Pinpoint the cell where the given text exists, returning its [x, y] midpoint coordinate. 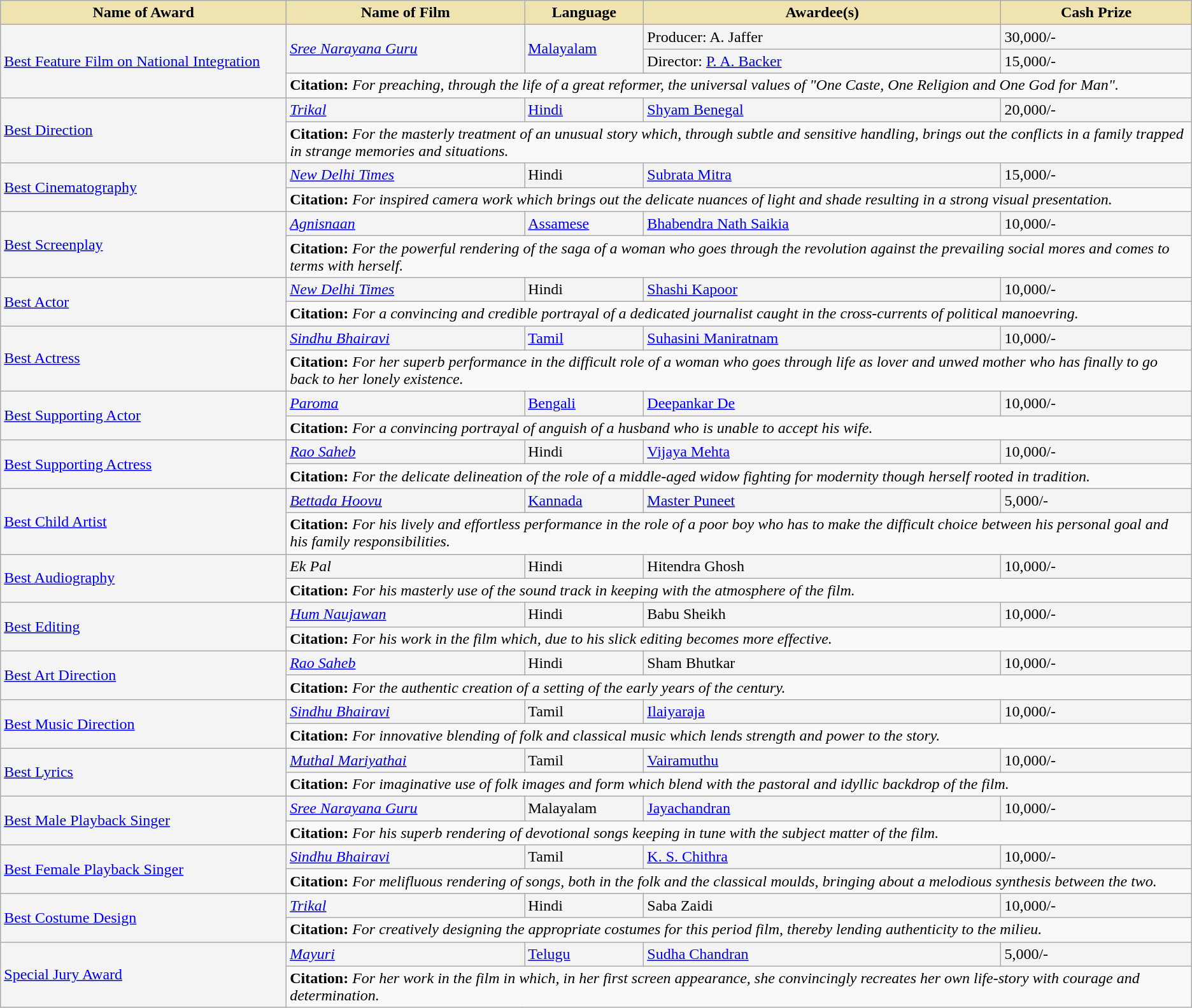
Best Audiography [144, 578]
Subrata Mitra [823, 175]
Sudha Chandran [823, 954]
Vairamuthu [823, 760]
Citation: For creatively designing the appropriate costumes for this period film, thereby lending authenticity to the milieu. [739, 930]
Ek Pal [406, 566]
Best Screenplay [144, 245]
Awardee(s) [823, 13]
Best Child Artist [144, 521]
Best Art Direction [144, 675]
Best Cinematography [144, 187]
Director: P. A. Backer [823, 61]
Telugu [585, 954]
Citation: For his masterly use of the sound track in keeping with the atmosphere of the film. [739, 590]
Producer: A. Jaffer [823, 37]
Assamese [585, 224]
Best Supporting Actress [144, 464]
Citation: For innovative blending of folk and classical music which lends strength and power to the story. [739, 735]
Shashi Kapoor [823, 289]
Saba Zaidi [823, 905]
K. S. Chithra [823, 857]
Hitendra Ghosh [823, 566]
Citation: For his work in the film which, due to his slick editing becomes more effective. [739, 639]
Citation: For a convincing and credible portrayal of a dedicated journalist caught in the cross-currents of political manoevring. [739, 313]
20,000/- [1096, 110]
Paroma [406, 404]
Kannada [585, 500]
Muthal Mariyathai [406, 760]
Deepankar De [823, 404]
Name of Film [406, 13]
Sham Bhutkar [823, 663]
Language [585, 13]
Best Actress [144, 359]
Citation: For the delicate delineation of the role of a middle-aged widow fighting for modernity though herself rooted in tradition. [739, 476]
Bettada Hoovu [406, 500]
30,000/- [1096, 37]
Suhasini Maniratnam [823, 338]
Best Costume Design [144, 918]
Name of Award [144, 13]
Best Female Playback Singer [144, 869]
Citation: For his superb rendering of devotional songs keeping in tune with the subject matter of the film. [739, 833]
Shyam Benegal [823, 110]
Bhabendra Nath Saikia [823, 224]
Best Lyrics [144, 772]
Citation: For preaching, through the life of a great reformer, the universal values of "One Caste, One Religion and One God for Man". [739, 85]
Best Direction [144, 130]
Best Music Direction [144, 723]
Mayuri [406, 954]
Citation: For inspired camera work which brings out the delicate nuances of light and shade resulting in a strong visual presentation. [739, 199]
Best Male Playback Singer [144, 821]
Babu Sheikh [823, 614]
Citation: For imaginative use of folk images and form which blend with the pastoral and idyllic backdrop of the film. [739, 784]
Bengali [585, 404]
Citation: For the authentic creation of a setting of the early years of the century. [739, 687]
Master Puneet [823, 500]
Best Editing [144, 627]
Ilaiyaraja [823, 711]
Best Actor [144, 301]
Jayachandran [823, 809]
Best Feature Film on National Integration [144, 61]
Best Supporting Actor [144, 416]
Hum Naujawan [406, 614]
Citation: For a convincing portrayal of anguish of a husband who is unable to accept his wife. [739, 428]
Citation: For melifluous rendering of songs, both in the folk and the classical moulds, bringing about a melodious synthesis between the two. [739, 881]
Cash Prize [1096, 13]
Vijaya Mehta [823, 452]
Agnisnaan [406, 224]
Special Jury Award [144, 974]
